Return [X, Y] of the center of cell containing provided text 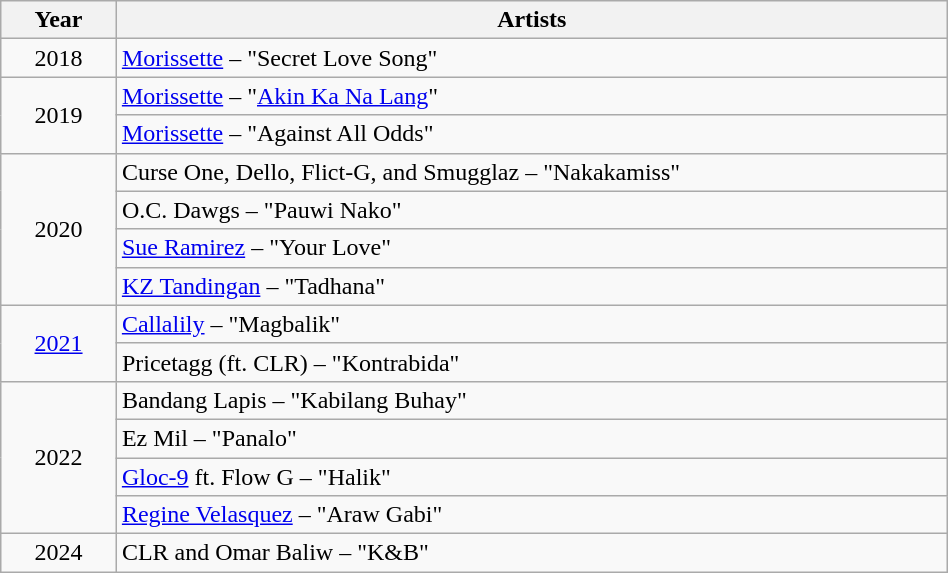
2018 [59, 58]
Artists [532, 20]
O.C. Dawgs – "Pauwi Nako" [532, 210]
CLR and Omar Baliw – "K&B" [532, 553]
Regine Velasquez – "Araw Gabi" [532, 515]
Sue Ramirez – "Your Love" [532, 248]
2021 [59, 343]
Year [59, 20]
Curse One, Dello, Flict-G, and Smugglaz – "Nakakamiss" [532, 172]
Pricetagg (ft. CLR) – "Kontrabida" [532, 362]
2022 [59, 457]
Morissette – "Against All Odds" [532, 134]
2019 [59, 115]
Gloc-9 ft. Flow G – "Halik" [532, 477]
Callalily – "Magbalik" [532, 324]
KZ Tandingan – "Tadhana" [532, 286]
Morissette – "Secret Love Song" [532, 58]
2024 [59, 553]
Morissette – "Akin Ka Na Lang" [532, 96]
Ez Mil – "Panalo" [532, 438]
Bandang Lapis – "Kabilang Buhay" [532, 400]
2020 [59, 229]
